Return the [X, Y] coordinate for the center point of the cell that contains the specified text.  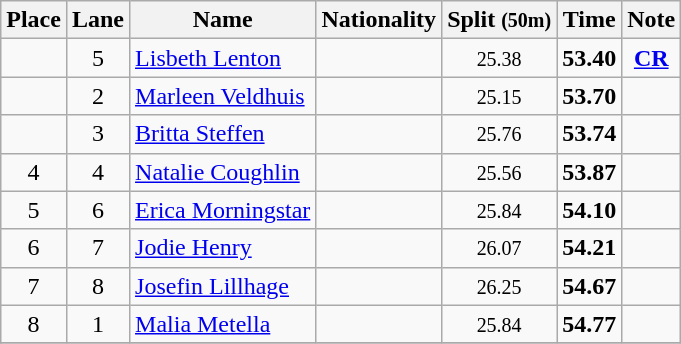
Note [652, 20]
54.67 [590, 286]
2 [98, 96]
53.70 [590, 96]
25.76 [500, 134]
Malia Metella [223, 324]
Lane [98, 20]
Natalie Coughlin [223, 172]
53.40 [590, 58]
53.87 [590, 172]
Lisbeth Lenton [223, 58]
54.77 [590, 324]
26.07 [500, 248]
54.10 [590, 210]
Place [34, 20]
Britta Steffen [223, 134]
25.56 [500, 172]
Time [590, 20]
Erica Morningstar [223, 210]
3 [98, 134]
54.21 [590, 248]
Nationality [379, 20]
26.25 [500, 286]
25.38 [500, 58]
1 [98, 324]
Split (50m) [500, 20]
Jodie Henry [223, 248]
CR [652, 58]
Josefin Lillhage [223, 286]
Name [223, 20]
25.15 [500, 96]
53.74 [590, 134]
Marleen Veldhuis [223, 96]
